Search for the cell housing the specified text and yield its (X, Y) center coordinate. 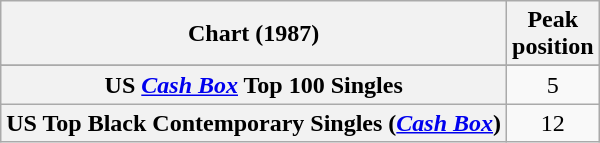
US Top Black Contemporary Singles (Cash Box) (254, 123)
12 (553, 123)
Peakposition (553, 34)
5 (553, 85)
Chart (1987) (254, 34)
US Cash Box Top 100 Singles (254, 85)
